Pinpoint the cell where the given text exists, returning its (X, Y) midpoint coordinate. 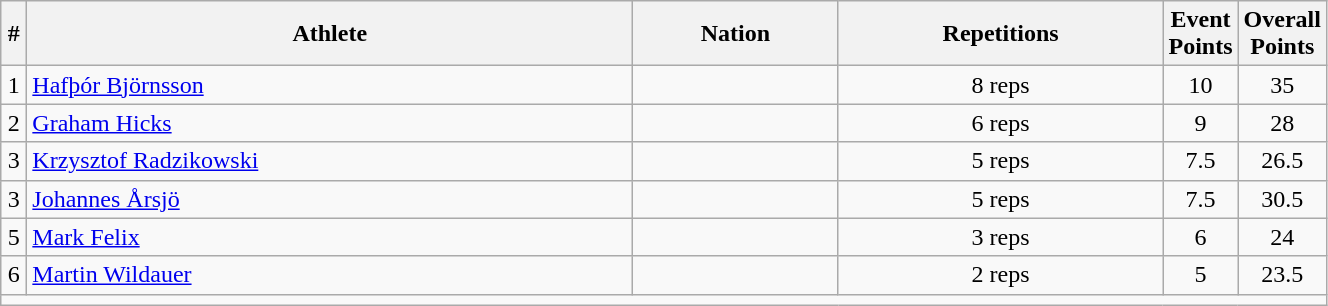
Johannes Årsjö (330, 199)
26.5 (1282, 161)
9 (1200, 123)
23.5 (1282, 275)
Athlete (330, 34)
8 reps (1000, 85)
Hafþór Björnsson (330, 85)
Mark Felix (330, 237)
24 (1282, 237)
Nation (736, 34)
Graham Hicks (330, 123)
28 (1282, 123)
Krzysztof Radzikowski (330, 161)
Martin Wildauer (330, 275)
35 (1282, 85)
# (14, 34)
1 (14, 85)
6 reps (1000, 123)
Repetitions (1000, 34)
Event Points (1200, 34)
10 (1200, 85)
3 reps (1000, 237)
2 (14, 123)
2 reps (1000, 275)
30.5 (1282, 199)
Overall Points (1282, 34)
